Provide the (X, Y) coordinate of the cell's center where the given text is located.  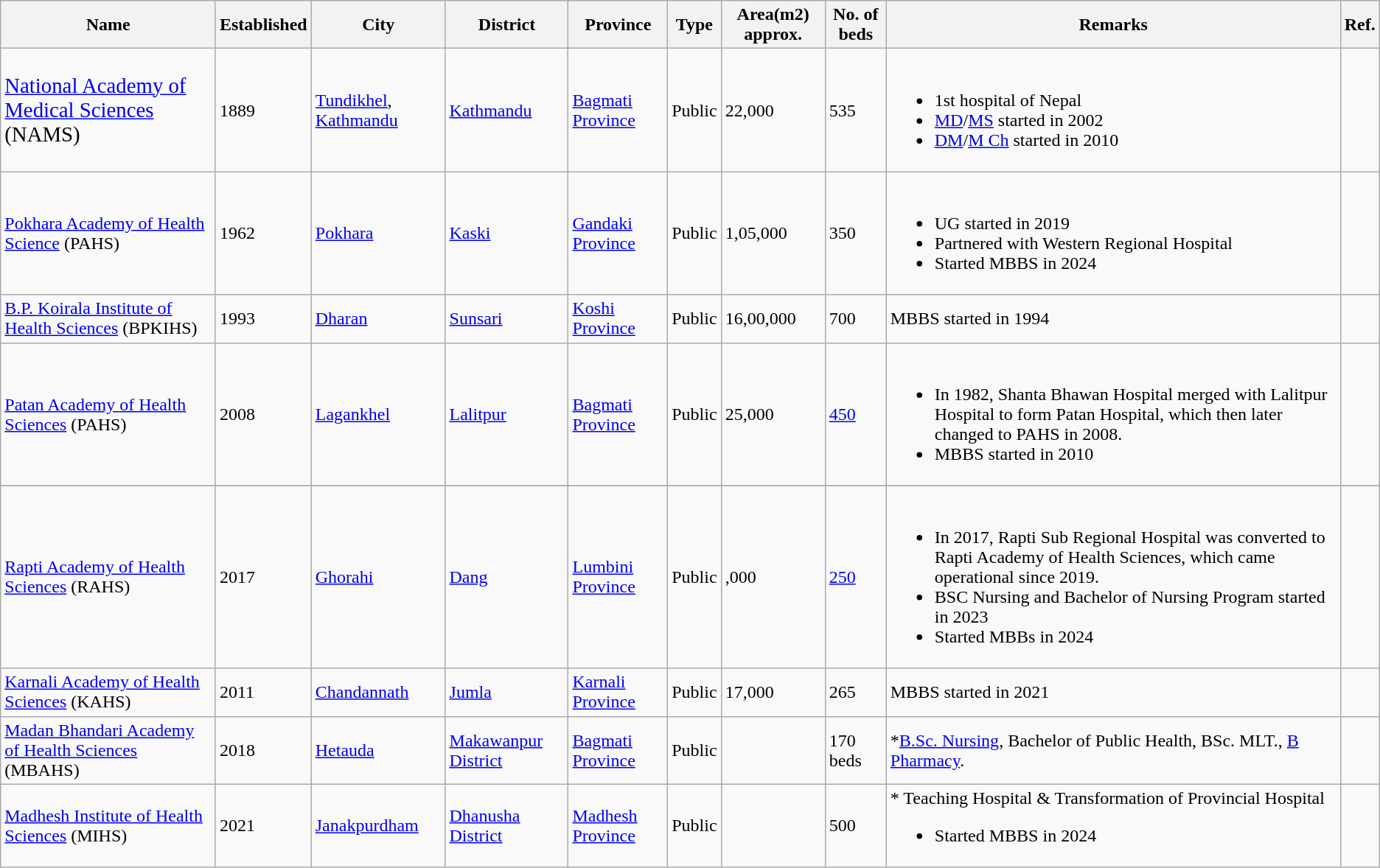
B.P. Koirala Institute of Health Sciences (BPKIHS) (108, 318)
700 (855, 318)
Koshi Province (618, 318)
1,05,000 (773, 233)
No. of beds (855, 25)
2018 (263, 750)
250 (855, 577)
1993 (263, 318)
Lumbini Province (618, 577)
Jumla (507, 693)
265 (855, 693)
Area(m2) approx. (773, 25)
2008 (263, 414)
Patan Academy of Health Sciences (PAHS) (108, 414)
Dang (507, 577)
MBBS started in 1994 (1113, 318)
Madhesh Province (618, 825)
Ghorahi (378, 577)
*B.Sc. Nursing, Bachelor of Public Health, BSc. MLT., B Pharmacy. (1113, 750)
MBBS started in 2021 (1113, 693)
Dhanusha District (507, 825)
Dharan (378, 318)
Pokhara Academy of Health Science (PAHS) (108, 233)
Makawanpur District (507, 750)
In 1982, Shanta Bhawan Hospital merged with Lalitpur Hospital to form Patan Hospital, which then later changed to PAHS in 2008.MBBS started in 2010 (1113, 414)
Hetauda (378, 750)
Madhesh Institute of Health Sciences (MIHS) (108, 825)
350 (855, 233)
,000 (773, 577)
Kaski (507, 233)
Type (694, 25)
1962 (263, 233)
Established (263, 25)
Janakpurdham (378, 825)
Name (108, 25)
National Academy of Medical Sciences (NAMS) (108, 111)
22,000 (773, 111)
Lagankhel (378, 414)
* Teaching Hospital & Transformation of Provincial HospitalStarted MBBS in 2024 (1113, 825)
Rapti Academy of Health Sciences (RAHS) (108, 577)
16,00,000 (773, 318)
Sunsari (507, 318)
Tundikhel, Kathmandu (378, 111)
Province (618, 25)
Kathmandu (507, 111)
1889 (263, 111)
17,000 (773, 693)
City (378, 25)
1st hospital of NepalMD/MS started in 2002DM/M Ch started in 2010 (1113, 111)
Ref. (1359, 25)
170 beds (855, 750)
Gandaki Province (618, 233)
2011 (263, 693)
Karnali Province (618, 693)
500 (855, 825)
District (507, 25)
2017 (263, 577)
535 (855, 111)
Madan Bhandari Academy of Health Sciences (MBAHS) (108, 750)
25,000 (773, 414)
Pokhara (378, 233)
Lalitpur (507, 414)
Remarks (1113, 25)
2021 (263, 825)
Chandannath (378, 693)
Karnali Academy of Health Sciences (KAHS) (108, 693)
UG started in 2019Partnered with Western Regional HospitalStarted MBBS in 2024 (1113, 233)
450 (855, 414)
